Output the [X, Y] coordinate of the center of the cell containing the given text.  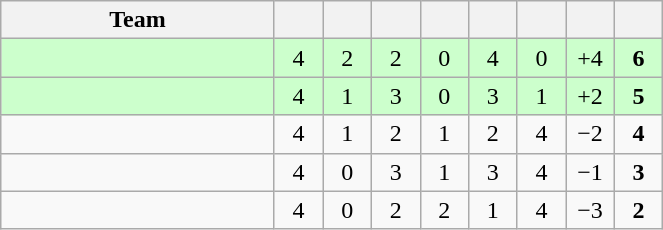
+4 [590, 58]
−1 [590, 172]
−2 [590, 134]
6 [638, 58]
−3 [590, 210]
5 [638, 96]
Team [138, 20]
+2 [590, 96]
